Output the [x, y] coordinate of the center of the cell containing the given text.  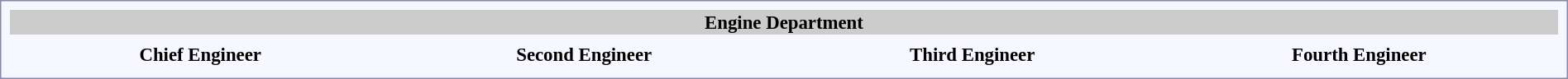
Second Engineer [584, 54]
Third Engineer [973, 54]
Chief Engineer [200, 54]
Engine Department [784, 22]
Fourth Engineer [1360, 54]
